Locate the cell with the specified text and output its [X, Y] center coordinate. 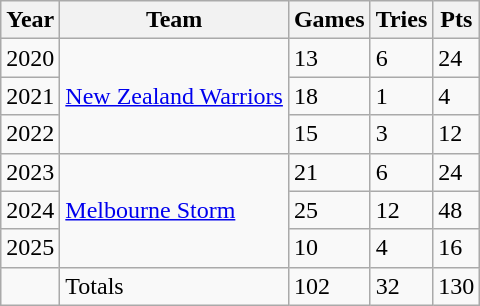
Games [329, 20]
Melbourne Storm [174, 210]
Totals [174, 286]
15 [329, 134]
3 [402, 134]
48 [456, 210]
13 [329, 58]
Pts [456, 20]
2021 [30, 96]
New Zealand Warriors [174, 96]
21 [329, 172]
25 [329, 210]
2022 [30, 134]
2023 [30, 172]
10 [329, 248]
102 [329, 286]
18 [329, 96]
16 [456, 248]
32 [402, 286]
2024 [30, 210]
Tries [402, 20]
2025 [30, 248]
Team [174, 20]
130 [456, 286]
1 [402, 96]
2020 [30, 58]
Year [30, 20]
